Extract the [x, y] coordinate from the center of the cell holding the provided text.  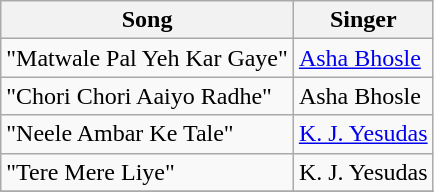
"Neele Ambar Ke Tale" [148, 134]
Song [148, 20]
Singer [363, 20]
"Tere Mere Liye" [148, 172]
"Matwale Pal Yeh Kar Gaye" [148, 58]
"Chori Chori Aaiyo Radhe" [148, 96]
